Provide the (x, y) coordinate of the cell's center where the given text is located.  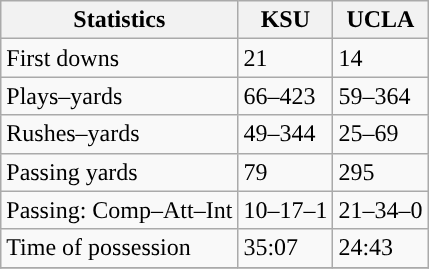
10–17–1 (286, 210)
Plays–yards (120, 96)
Rushes–yards (120, 134)
79 (286, 172)
Time of possession (120, 248)
25–69 (380, 134)
21–34–0 (380, 210)
49–344 (286, 134)
Passing yards (120, 172)
Passing: Comp–Att–Int (120, 210)
UCLA (380, 20)
14 (380, 58)
295 (380, 172)
21 (286, 58)
66–423 (286, 96)
KSU (286, 20)
Statistics (120, 20)
24:43 (380, 248)
35:07 (286, 248)
59–364 (380, 96)
First downs (120, 58)
